Extract the [X, Y] coordinate from the center of the cell holding the provided text.  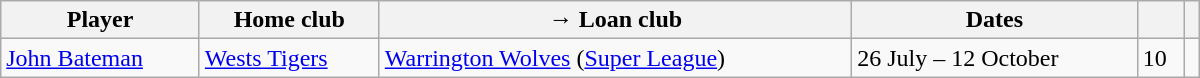
Dates [995, 20]
→ Loan club [615, 20]
Player [100, 20]
10 [1160, 58]
26 July – 12 October [995, 58]
Wests Tigers [289, 58]
Warrington Wolves (Super League) [615, 58]
John Bateman [100, 58]
Home club [289, 20]
